Search for the cell housing the specified text and yield its (x, y) center coordinate. 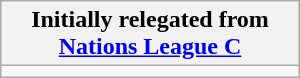
Initially relegated fromNations League C (150, 34)
